Capture the cell that displays the provided text and extract its (x, y) central coordinate. 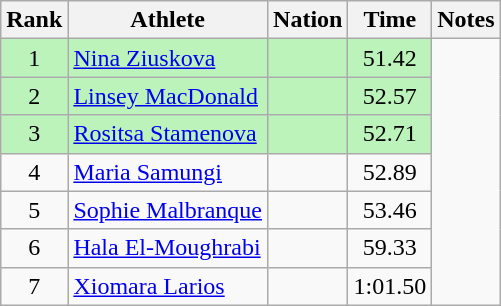
Xiomara Larios (168, 286)
4 (34, 172)
52.57 (390, 96)
Rank (34, 20)
1 (34, 58)
6 (34, 248)
Hala El-Moughrabi (168, 248)
59.33 (390, 248)
1:01.50 (390, 286)
53.46 (390, 210)
Athlete (168, 20)
Notes (466, 20)
Maria Samungi (168, 172)
Sophie Malbranque (168, 210)
51.42 (390, 58)
52.89 (390, 172)
Time (390, 20)
Nina Ziuskova (168, 58)
7 (34, 286)
Linsey MacDonald (168, 96)
Rositsa Stamenova (168, 134)
3 (34, 134)
52.71 (390, 134)
Nation (308, 20)
5 (34, 210)
2 (34, 96)
